Return (X, Y) of the center of cell containing provided text 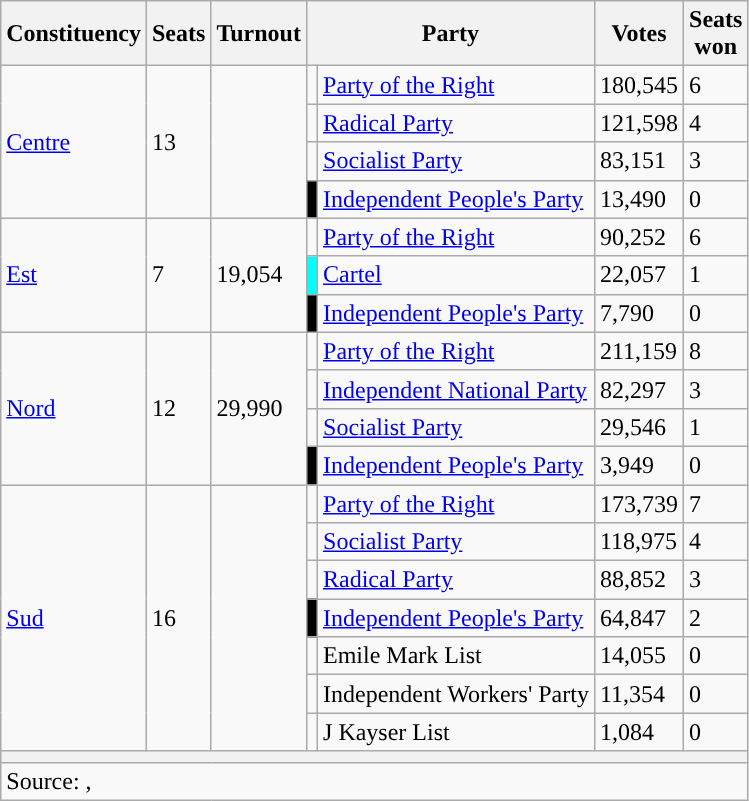
Sud (74, 617)
88,852 (638, 580)
Independent Workers' Party (456, 694)
2 (716, 618)
J Kayser List (456, 732)
Seats (178, 34)
13,490 (638, 199)
118,975 (638, 542)
Turnout (259, 34)
1,084 (638, 732)
12 (178, 408)
Nord (74, 408)
Emile Mark List (456, 656)
11,354 (638, 694)
3,949 (638, 465)
173,739 (638, 503)
13 (178, 142)
Constituency (74, 34)
22,057 (638, 275)
29,990 (259, 408)
Independent National Party (456, 389)
14,055 (638, 656)
64,847 (638, 618)
Cartel (456, 275)
Seatswon (716, 34)
16 (178, 617)
19,054 (259, 275)
Votes (638, 34)
Party (450, 34)
83,151 (638, 161)
8 (716, 351)
Centre (74, 142)
121,598 (638, 123)
90,252 (638, 237)
29,546 (638, 427)
Source: , (374, 781)
180,545 (638, 85)
82,297 (638, 389)
211,159 (638, 351)
Est (74, 275)
7,790 (638, 313)
